From the cell containing the given text, extract its center point as (X, Y) coordinate. 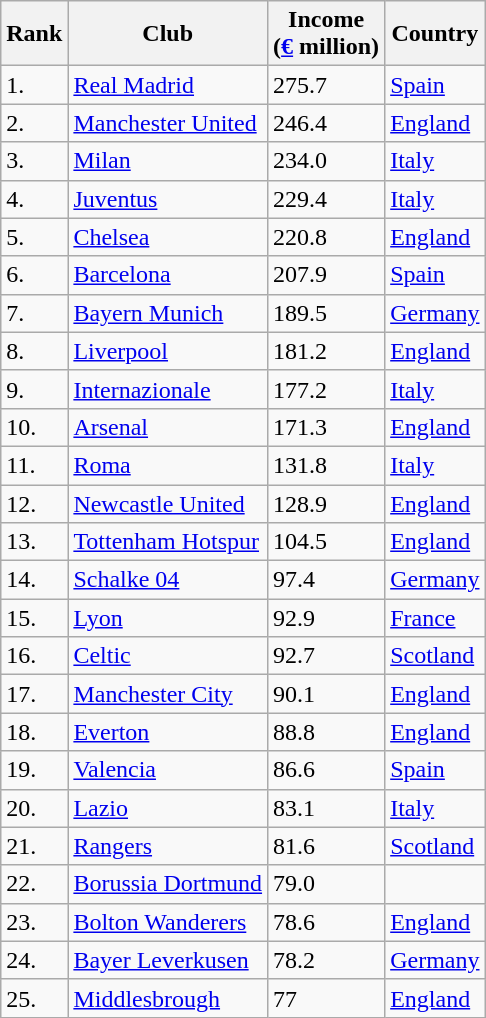
Everton (168, 732)
17. (34, 694)
Middlesbrough (168, 998)
Milan (168, 161)
18. (34, 732)
Liverpool (168, 351)
189.5 (326, 313)
229.4 (326, 199)
1. (34, 85)
81.6 (326, 846)
7. (34, 313)
Juventus (168, 199)
207.9 (326, 275)
6. (34, 275)
Rangers (168, 846)
Rank (34, 34)
14. (34, 580)
104.5 (326, 542)
10. (34, 427)
275.7 (326, 85)
Roma (168, 465)
Bayern Munich (168, 313)
France (435, 618)
83.1 (326, 808)
Schalke 04 (168, 580)
Borussia Dortmund (168, 884)
Arsenal (168, 427)
Real Madrid (168, 85)
Country (435, 34)
23. (34, 922)
86.6 (326, 770)
Internazionale (168, 389)
8. (34, 351)
Bolton Wanderers (168, 922)
Lazio (168, 808)
234.0 (326, 161)
177.2 (326, 389)
92.9 (326, 618)
171.3 (326, 427)
128.9 (326, 503)
220.8 (326, 237)
Bayer Leverkusen (168, 960)
21. (34, 846)
2. (34, 123)
3. (34, 161)
Chelsea (168, 237)
22. (34, 884)
92.7 (326, 656)
15. (34, 618)
88.8 (326, 732)
16. (34, 656)
Newcastle United (168, 503)
131.8 (326, 465)
Manchester City (168, 694)
25. (34, 998)
90.1 (326, 694)
78.2 (326, 960)
11. (34, 465)
Income (€ million) (326, 34)
97.4 (326, 580)
Manchester United (168, 123)
181.2 (326, 351)
Celtic (168, 656)
77 (326, 998)
19. (34, 770)
Valencia (168, 770)
24. (34, 960)
12. (34, 503)
4. (34, 199)
20. (34, 808)
Lyon (168, 618)
Tottenham Hotspur (168, 542)
79.0 (326, 884)
5. (34, 237)
Barcelona (168, 275)
13. (34, 542)
Club (168, 34)
78.6 (326, 922)
246.4 (326, 123)
9. (34, 389)
